Provide the (x, y) coordinate of the cell's center where the given text is located.  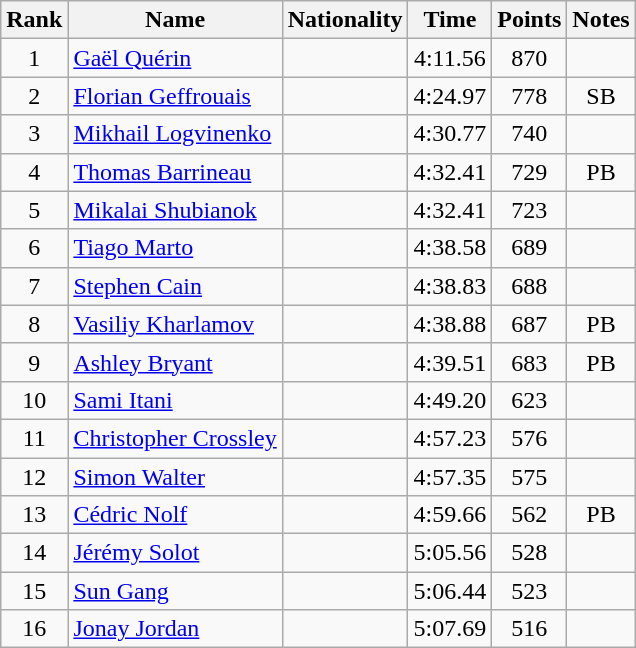
523 (530, 591)
516 (530, 629)
4:30.77 (450, 134)
16 (34, 629)
Cédric Nolf (175, 515)
4:39.51 (450, 362)
4:57.35 (450, 477)
9 (34, 362)
Points (530, 20)
729 (530, 172)
870 (530, 58)
7 (34, 286)
Sami Itani (175, 400)
15 (34, 591)
Name (175, 20)
Mikalai Shubianok (175, 210)
Christopher Crossley (175, 438)
3 (34, 134)
623 (530, 400)
Rank (34, 20)
Florian Geffrouais (175, 96)
8 (34, 324)
Jérémy Solot (175, 553)
687 (530, 324)
4:38.83 (450, 286)
11 (34, 438)
4:38.88 (450, 324)
Mikhail Logvinenko (175, 134)
723 (530, 210)
5:05.56 (450, 553)
778 (530, 96)
Thomas Barrineau (175, 172)
4:59.66 (450, 515)
688 (530, 286)
5 (34, 210)
Vasiliy Kharlamov (175, 324)
14 (34, 553)
SB (601, 96)
740 (530, 134)
4:49.20 (450, 400)
10 (34, 400)
683 (530, 362)
12 (34, 477)
Gaël Quérin (175, 58)
Simon Walter (175, 477)
576 (530, 438)
2 (34, 96)
Tiago Marto (175, 248)
Jonay Jordan (175, 629)
13 (34, 515)
689 (530, 248)
4:38.58 (450, 248)
6 (34, 248)
575 (530, 477)
Ashley Bryant (175, 362)
528 (530, 553)
Nationality (345, 20)
562 (530, 515)
Notes (601, 20)
4:24.97 (450, 96)
5:07.69 (450, 629)
1 (34, 58)
Sun Gang (175, 591)
4 (34, 172)
5:06.44 (450, 591)
Stephen Cain (175, 286)
Time (450, 20)
4:57.23 (450, 438)
4:11.56 (450, 58)
